From the cell containing the given text, extract its center point as (X, Y) coordinate. 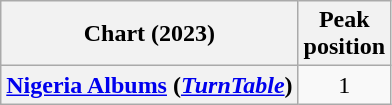
Chart (2023) (150, 34)
Peakposition (344, 34)
Nigeria Albums (TurnTable) (150, 85)
1 (344, 85)
